Determine the [X, Y] coordinate at the center of the cell enclosing the given text.  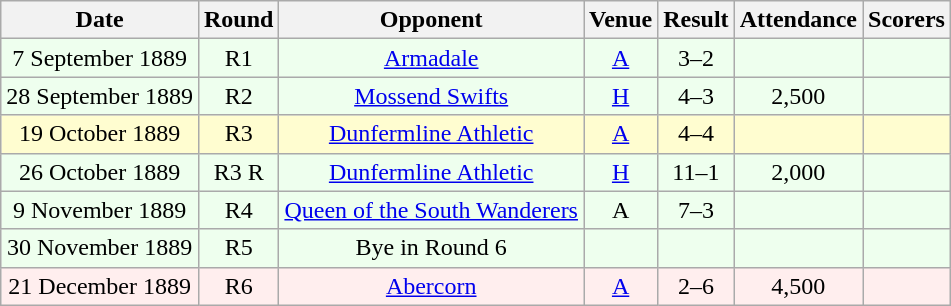
Bye in Round 6 [432, 248]
R3 R [238, 172]
28 September 1889 [100, 96]
Result [696, 20]
Round [238, 20]
Abercorn [432, 286]
R6 [238, 286]
Date [100, 20]
2–6 [696, 286]
4–4 [696, 134]
Mossend Swifts [432, 96]
2,000 [798, 172]
Scorers [906, 20]
Opponent [432, 20]
R1 [238, 58]
4,500 [798, 286]
19 October 1889 [100, 134]
R2 [238, 96]
R3 [238, 134]
Attendance [798, 20]
30 November 1889 [100, 248]
26 October 1889 [100, 172]
3–2 [696, 58]
2,500 [798, 96]
21 December 1889 [100, 286]
R5 [238, 248]
R4 [238, 210]
Venue [621, 20]
9 November 1889 [100, 210]
7–3 [696, 210]
Queen of the South Wanderers [432, 210]
7 September 1889 [100, 58]
4–3 [696, 96]
11–1 [696, 172]
Armadale [432, 58]
